Extract the [x, y] coordinate from the center of the cell holding the provided text.  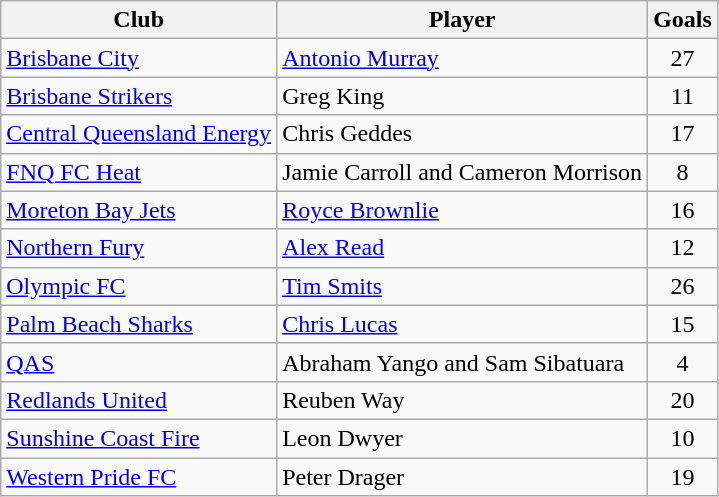
Palm Beach Sharks [139, 324]
Jamie Carroll and Cameron Morrison [462, 172]
Club [139, 20]
Abraham Yango and Sam Sibatuara [462, 362]
Brisbane Strikers [139, 96]
Olympic FC [139, 286]
Greg King [462, 96]
FNQ FC Heat [139, 172]
Antonio Murray [462, 58]
8 [683, 172]
Alex Read [462, 248]
11 [683, 96]
17 [683, 134]
Player [462, 20]
Brisbane City [139, 58]
Redlands United [139, 400]
20 [683, 400]
Northern Fury [139, 248]
Leon Dwyer [462, 438]
12 [683, 248]
10 [683, 438]
Tim Smits [462, 286]
19 [683, 477]
Moreton Bay Jets [139, 210]
Chris Geddes [462, 134]
15 [683, 324]
Western Pride FC [139, 477]
4 [683, 362]
26 [683, 286]
Reuben Way [462, 400]
16 [683, 210]
QAS [139, 362]
Peter Drager [462, 477]
Chris Lucas [462, 324]
Royce Brownlie [462, 210]
Central Queensland Energy [139, 134]
Goals [683, 20]
27 [683, 58]
Sunshine Coast Fire [139, 438]
